Return the [X, Y] coordinate for the center point of the cell that contains the specified text.  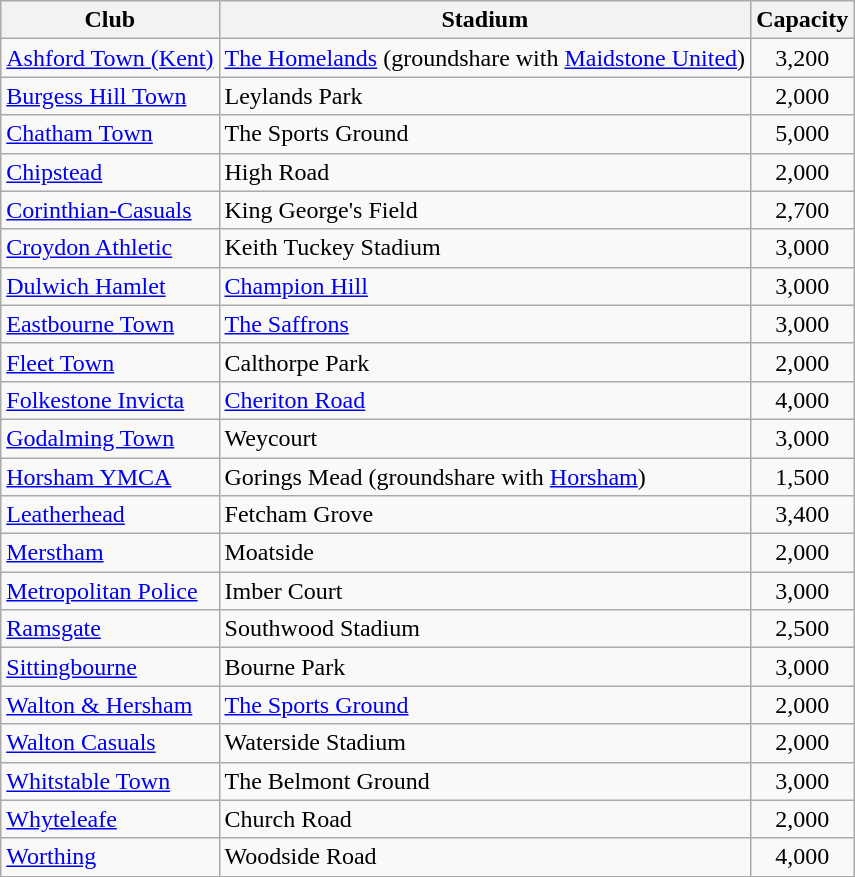
3,400 [802, 515]
Southwood Stadium [485, 629]
Imber Court [485, 591]
Church Road [485, 819]
The Homelands (groundshare with Maidstone United) [485, 58]
Whyteleafe [110, 819]
Bourne Park [485, 667]
Whitstable Town [110, 781]
Burgess Hill Town [110, 96]
3,200 [802, 58]
Croydon Athletic [110, 248]
Folkestone Invicta [110, 400]
Club [110, 20]
Merstham [110, 553]
Leylands Park [485, 96]
The Saffrons [485, 324]
2,700 [802, 210]
Capacity [802, 20]
Keith Tuckey Stadium [485, 248]
High Road [485, 172]
Corinthian-Casuals [110, 210]
Calthorpe Park [485, 362]
Eastbourne Town [110, 324]
Fleet Town [110, 362]
Cheriton Road [485, 400]
Ramsgate [110, 629]
1,500 [802, 477]
Stadium [485, 20]
Ashford Town (Kent) [110, 58]
Godalming Town [110, 438]
Weycourt [485, 438]
Champion Hill [485, 286]
The Belmont Ground [485, 781]
Walton Casuals [110, 743]
Gorings Mead (groundshare with Horsham) [485, 477]
Woodside Road [485, 857]
5,000 [802, 134]
Chatham Town [110, 134]
Fetcham Grove [485, 515]
Chipstead [110, 172]
Metropolitan Police [110, 591]
Dulwich Hamlet [110, 286]
2,500 [802, 629]
Moatside [485, 553]
Leatherhead [110, 515]
Sittingbourne [110, 667]
Walton & Hersham [110, 705]
Horsham YMCA [110, 477]
Worthing [110, 857]
King George's Field [485, 210]
Waterside Stadium [485, 743]
